Find where the given text appears and provide that cell's center as (x, y) coordinate. 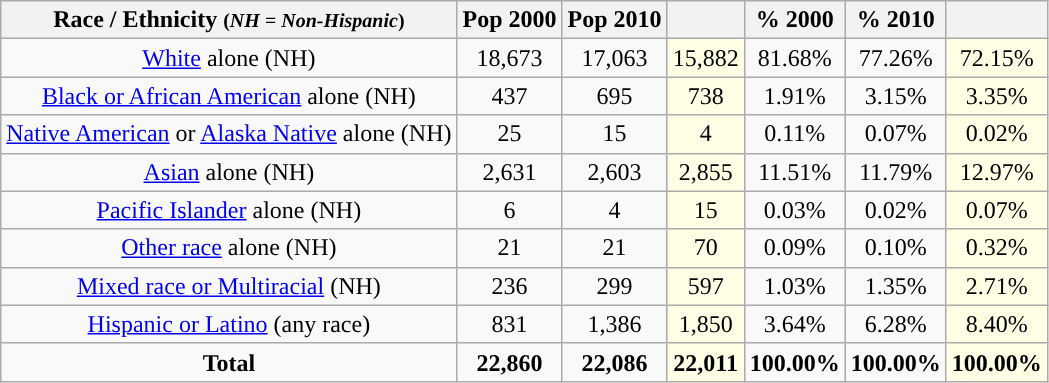
22,011 (706, 362)
Pacific Islander alone (NH) (229, 210)
0.03% (794, 210)
Black or African American alone (NH) (229, 96)
6 (510, 210)
1.03% (794, 286)
597 (706, 286)
18,673 (510, 58)
0.11% (794, 134)
12.97% (996, 172)
22,860 (510, 362)
831 (510, 324)
1.91% (794, 96)
11.51% (794, 172)
299 (614, 286)
2,603 (614, 172)
695 (614, 96)
White alone (NH) (229, 58)
Total (229, 362)
Hispanic or Latino (any race) (229, 324)
3.35% (996, 96)
% 2010 (896, 20)
3.15% (896, 96)
Native American or Alaska Native alone (NH) (229, 134)
2,631 (510, 172)
11.79% (896, 172)
0.09% (794, 248)
Race / Ethnicity (NH = Non-Hispanic) (229, 20)
3.64% (794, 324)
1,386 (614, 324)
437 (510, 96)
0.10% (896, 248)
22,086 (614, 362)
Pop 2010 (614, 20)
% 2000 (794, 20)
0.32% (996, 248)
25 (510, 134)
236 (510, 286)
81.68% (794, 58)
17,063 (614, 58)
15,882 (706, 58)
70 (706, 248)
Other race alone (NH) (229, 248)
Pop 2000 (510, 20)
Mixed race or Multiracial (NH) (229, 286)
738 (706, 96)
72.15% (996, 58)
2,855 (706, 172)
77.26% (896, 58)
2.71% (996, 286)
1,850 (706, 324)
6.28% (896, 324)
8.40% (996, 324)
1.35% (896, 286)
Asian alone (NH) (229, 172)
